Extract the [X, Y] coordinate from the center of the cell holding the provided text.  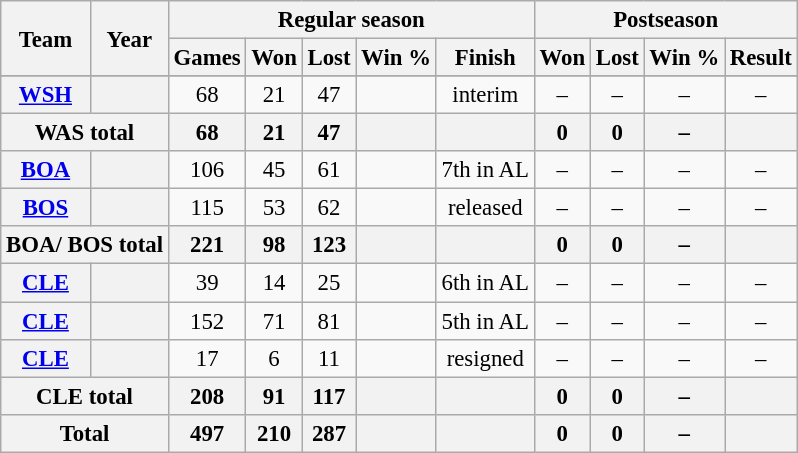
WSH [46, 95]
208 [207, 396]
210 [274, 433]
71 [274, 321]
Games [207, 58]
106 [207, 170]
released [485, 208]
152 [207, 321]
91 [274, 396]
11 [329, 358]
25 [329, 283]
39 [207, 283]
WAS total [85, 133]
Team [46, 38]
14 [274, 283]
45 [274, 170]
Year [129, 38]
53 [274, 208]
Result [760, 58]
CLE total [85, 396]
BOA/ BOS total [85, 245]
6 [274, 358]
287 [329, 433]
61 [329, 170]
interim [485, 95]
Finish [485, 58]
17 [207, 358]
123 [329, 245]
resigned [485, 358]
497 [207, 433]
7th in AL [485, 170]
81 [329, 321]
117 [329, 396]
Postseason [666, 20]
6th in AL [485, 283]
5th in AL [485, 321]
62 [329, 208]
98 [274, 245]
BOA [46, 170]
Total [85, 433]
Regular season [351, 20]
221 [207, 245]
115 [207, 208]
BOS [46, 208]
